Search for the cell housing the specified text and yield its [X, Y] center coordinate. 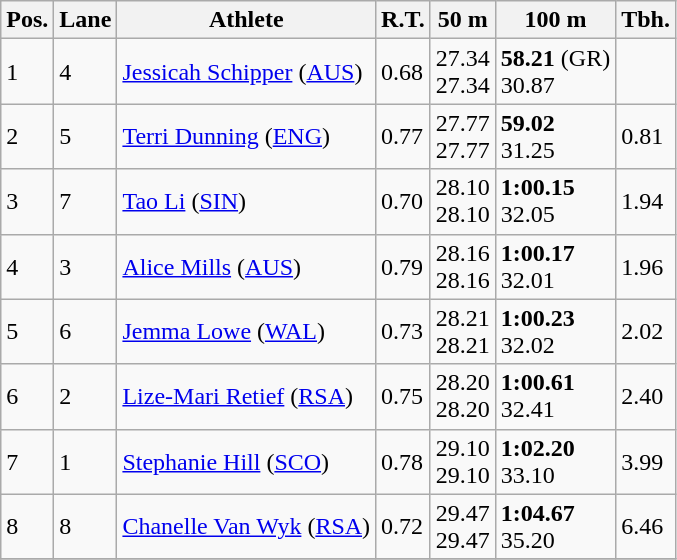
3.99 [646, 462]
Alice Mills (AUS) [246, 266]
1:02.2033.10 [555, 462]
R.T. [404, 20]
1:00.1732.01 [555, 266]
1:00.6132.41 [555, 396]
0.72 [404, 526]
1.94 [646, 202]
2.40 [646, 396]
0.79 [404, 266]
Lane [86, 20]
Stephanie Hill (SCO) [246, 462]
28.1028.10 [462, 202]
28.2128.21 [462, 332]
Jemma Lowe (WAL) [246, 332]
58.21 (GR)30.87 [555, 72]
0.73 [404, 332]
Jessicah Schipper (AUS) [246, 72]
Terri Dunning (ENG) [246, 136]
0.70 [404, 202]
27.7727.77 [462, 136]
Chanelle Van Wyk (RSA) [246, 526]
0.77 [404, 136]
6.46 [646, 526]
Tbh. [646, 20]
29.1029.10 [462, 462]
Athlete [246, 20]
1.96 [646, 266]
50 m [462, 20]
29.4729.47 [462, 526]
27.3427.34 [462, 72]
Lize-Mari Retief (RSA) [246, 396]
100 m [555, 20]
0.78 [404, 462]
0.68 [404, 72]
0.81 [646, 136]
0.75 [404, 396]
1:04.6735.20 [555, 526]
28.1628.16 [462, 266]
1:00.1532.05 [555, 202]
Pos. [28, 20]
1:00.2332.02 [555, 332]
2.02 [646, 332]
Tao Li (SIN) [246, 202]
28.2028.20 [462, 396]
59.0231.25 [555, 136]
